Find where the given text appears and provide that cell's center as (x, y) coordinate. 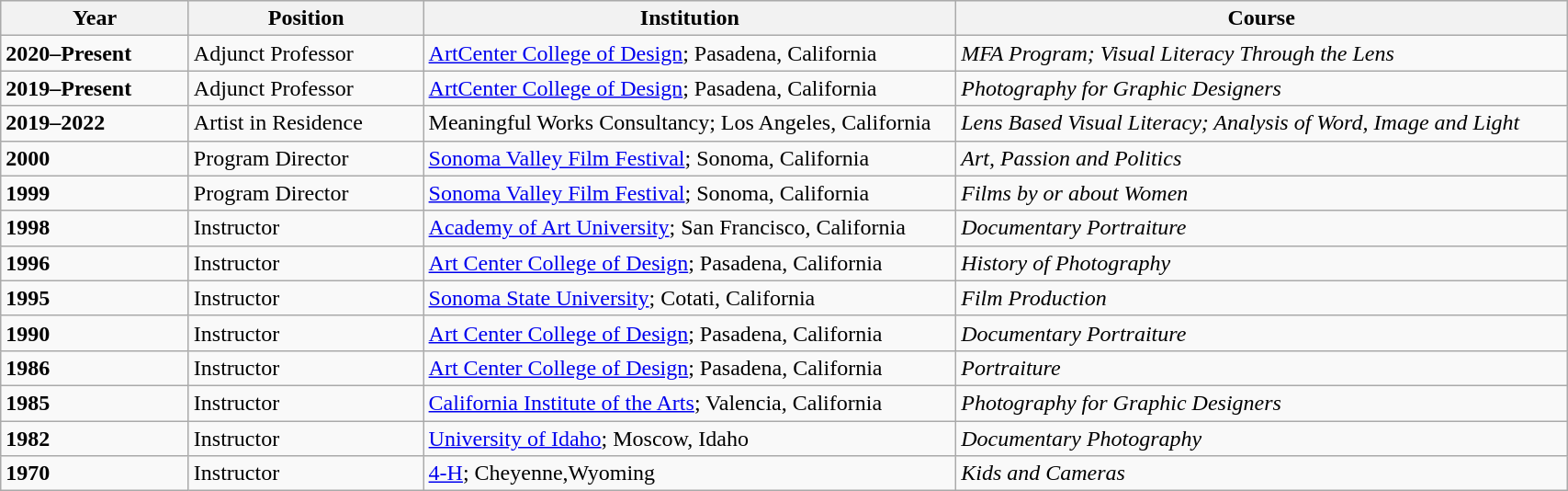
California Institute of the Arts; Valencia, California (690, 403)
Lens Based Visual Literacy; Analysis of Word, Image and Light (1262, 123)
Position (306, 18)
4-H; Cheyenne,Wyoming (690, 474)
Course (1262, 18)
2019–Present (96, 88)
History of Photography (1262, 263)
1970 (96, 474)
University of Idaho; Moscow, Idaho (690, 439)
1998 (96, 228)
Institution (690, 18)
Documentary Photography (1262, 439)
Artist in Residence (306, 123)
Kids and Cameras (1262, 474)
2019–2022 (96, 123)
Portraiture (1262, 368)
2020–Present (96, 53)
1999 (96, 193)
1986 (96, 368)
2000 (96, 158)
1996 (96, 263)
Sonoma State University; Cotati, California (690, 298)
Films by or about Women (1262, 193)
1990 (96, 333)
1985 (96, 403)
1982 (96, 439)
Academy of Art University; San Francisco, California (690, 228)
Meaningful Works Consultancy; Los Angeles, California (690, 123)
Film Production (1262, 298)
Year (96, 18)
Art, Passion and Politics (1262, 158)
MFA Program; Visual Literacy Through the Lens (1262, 53)
1995 (96, 298)
